Extract the (x, y) coordinate from the center of the cell holding the provided text.  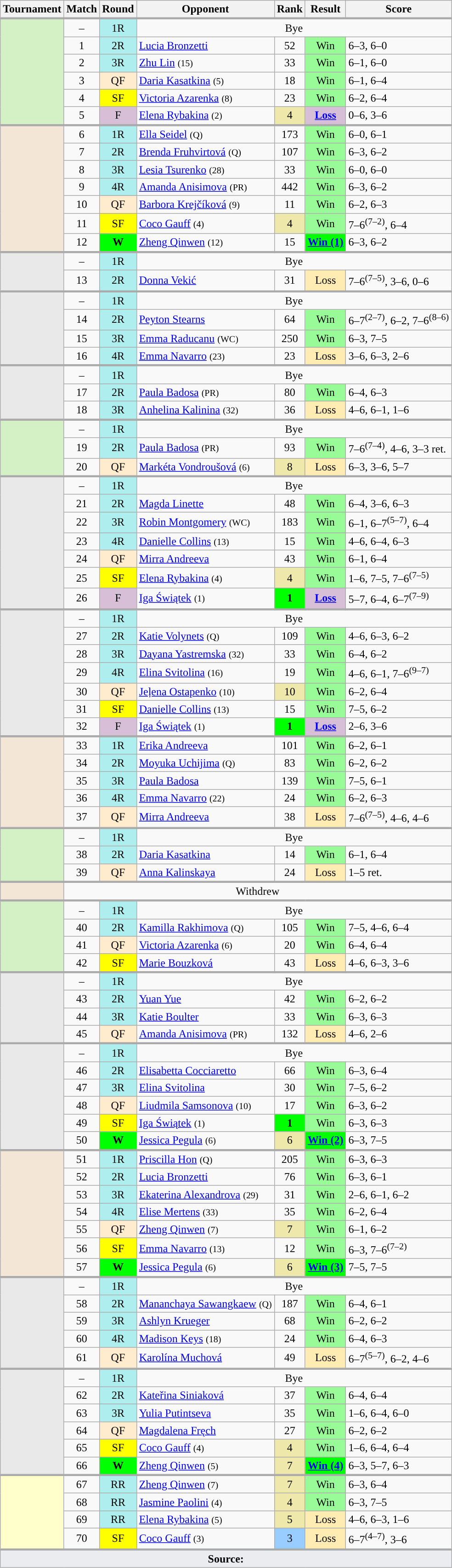
4–6, 6–3, 1–6 (399, 1519)
44 (82, 1017)
40 (82, 927)
Emma Navarro (23) (205, 356)
Score (399, 10)
57 (82, 1268)
83 (289, 763)
22 (82, 522)
Ashlyn Krueger (205, 1321)
139 (289, 780)
80 (289, 393)
Marie Bouzková (205, 963)
5–7, 6–4, 6–7(7–9) (399, 599)
Zheng Qinwen (12) (205, 243)
7–5, 6–1 (399, 780)
61 (82, 1358)
Markéta Vondroušová (6) (205, 467)
Win (3) (325, 1268)
Yuan Yue (205, 999)
4–6, 2–6 (399, 1035)
63 (82, 1413)
7–6(7–5), 3–6, 0–6 (399, 280)
6–3, 6–0 (399, 46)
54 (82, 1212)
Brenda Fruhvirtová (Q) (205, 152)
2 (82, 63)
60 (82, 1339)
Daria Kasatkina (5) (205, 80)
Match (82, 10)
6–3, 7–6(7–2) (399, 1248)
7–6(7–4), 4–6, 3–3 ret. (399, 448)
173 (289, 134)
6–4, 3–6, 6–3 (399, 503)
Coco Gauff (3) (205, 1539)
250 (289, 338)
4–6, 6–3, 3–6 (399, 963)
6–2, 6–1 (399, 745)
7–5, 4–6, 6–4 (399, 927)
Madison Keys (18) (205, 1339)
1–5 ret. (399, 873)
Emma Raducanu (WC) (205, 338)
59 (82, 1321)
41 (82, 945)
Opponent (205, 10)
Priscilla Hon (Q) (205, 1159)
Magda Linette (205, 503)
Elisabetta Cocciaretto (205, 1070)
Katie Volynets (Q) (205, 636)
Elina Svitolina (16) (205, 672)
Tournament (32, 10)
16 (82, 356)
3–6, 6–3, 2–6 (399, 356)
Emma Navarro (13) (205, 1248)
Anna Kalinskaya (205, 873)
6–3, 6–1 (399, 1177)
4–6, 6–1, 1–6 (399, 411)
21 (82, 503)
Victoria Azarenka (6) (205, 945)
Elena Rybakina (2) (205, 116)
105 (289, 927)
Mananchaya Sawangkaew (Q) (205, 1304)
Source: (226, 1558)
Elena Rybakina (4) (205, 578)
Dayana Yastremska (32) (205, 653)
6–4, 6–1 (399, 1304)
6–1, 6–0 (399, 63)
Win (2) (325, 1141)
1–6, 7–5, 7–6(7–5) (399, 578)
6–0, 6–0 (399, 169)
7–5, 7–5 (399, 1268)
1–6, 6–4, 6–0 (399, 1413)
6–3, 5–7, 6–3 (399, 1466)
56 (82, 1248)
Zhu Lin (15) (205, 63)
Yulia Putintseva (205, 1413)
4–6, 6–4, 6–3 (399, 541)
51 (82, 1159)
4–6, 6–1, 7–6(9–7) (399, 672)
9 (82, 187)
46 (82, 1070)
69 (82, 1519)
45 (82, 1035)
6–3, 3–6, 5–7 (399, 467)
4–6, 6–3, 6–2 (399, 636)
101 (289, 745)
Ekaterina Alexandrova (29) (205, 1194)
76 (289, 1177)
Karolína Muchová (205, 1358)
Liudmila Samsonova (10) (205, 1105)
34 (82, 763)
58 (82, 1304)
6–7(4–7), 3–6 (399, 1539)
6–0, 6–1 (399, 134)
1–6, 6–4, 6–4 (399, 1448)
6–7(2–7), 6–2, 7–6(8–6) (399, 320)
53 (82, 1194)
7–6(7–5), 4–6, 4–6 (399, 817)
107 (289, 152)
6–1, 6–2 (399, 1229)
Lesia Tsurenko (28) (205, 169)
32 (82, 727)
13 (82, 280)
Robin Montgomery (WC) (205, 522)
Elena Rybakina (5) (205, 1519)
6–1, 6–7(5–7), 6–4 (399, 522)
Kateřina Siniaková (205, 1396)
55 (82, 1229)
132 (289, 1035)
26 (82, 599)
Daria Kasatkina (205, 855)
62 (82, 1396)
Round (118, 10)
Result (325, 10)
67 (82, 1484)
Win (1) (325, 243)
6–7(5–7), 6–2, 4–6 (399, 1358)
Win (4) (325, 1466)
Jasmine Paolini (4) (205, 1502)
Ella Seidel (Q) (205, 134)
Donna Vekić (205, 280)
187 (289, 1304)
Moyuka Uchijima (Q) (205, 763)
2–6, 3–6 (399, 727)
Magdalena Fręch (205, 1431)
Paula Badosa (205, 780)
28 (82, 653)
2–6, 6–1, 6–2 (399, 1194)
65 (82, 1448)
47 (82, 1088)
Victoria Azarenka (8) (205, 98)
Anhelina Kalinina (32) (205, 411)
6–4, 6–2 (399, 653)
Barbora Krejčíková (9) (205, 204)
Peyton Stearns (205, 320)
Katie Boulter (205, 1017)
Rank (289, 10)
205 (289, 1159)
183 (289, 522)
Elise Mertens (33) (205, 1212)
0–6, 3–6 (399, 116)
Emma Navarro (22) (205, 798)
Withdrew (258, 891)
29 (82, 672)
7–6(7–2), 6–4 (399, 223)
Kamilla Rakhimova (Q) (205, 927)
50 (82, 1141)
442 (289, 187)
Elina Svitolina (205, 1088)
39 (82, 873)
70 (82, 1539)
Zheng Qinwen (5) (205, 1466)
25 (82, 578)
Erika Andreeva (205, 745)
Jeļena Ostapenko (10) (205, 692)
109 (289, 636)
93 (289, 448)
